Return [X, Y] of the center of cell containing provided text 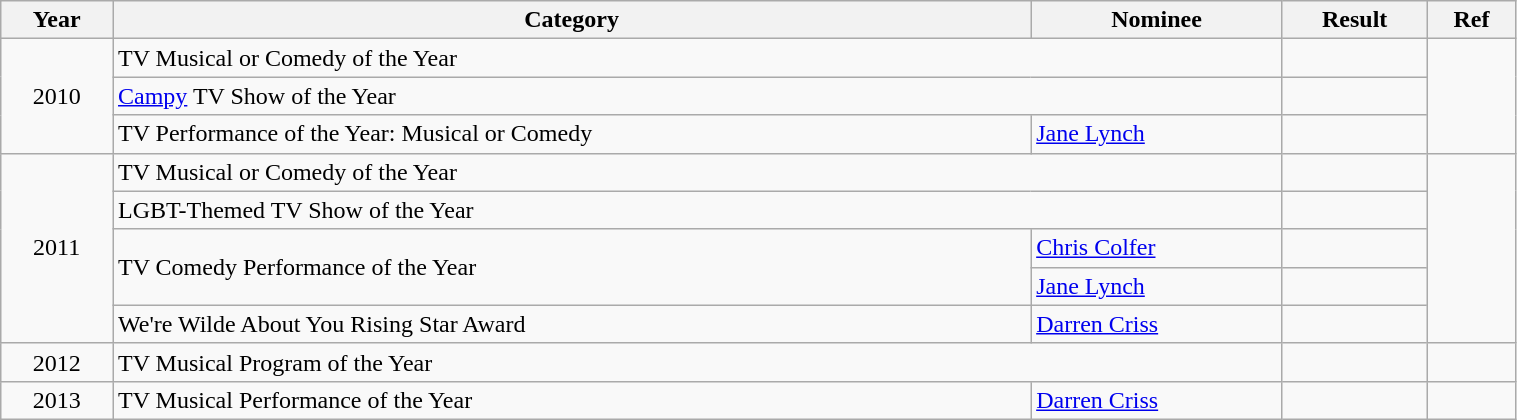
LGBT-Themed TV Show of the Year [697, 210]
2010 [57, 96]
Result [1354, 20]
TV Musical Program of the Year [697, 362]
2012 [57, 362]
TV Performance of the Year: Musical or Comedy [571, 134]
TV Comedy Performance of the Year [571, 267]
Category [571, 20]
Ref [1472, 20]
Nominee [1157, 20]
Year [57, 20]
Chris Colfer [1157, 248]
2011 [57, 248]
TV Musical Performance of the Year [571, 400]
We're Wilde About You Rising Star Award [571, 324]
2013 [57, 400]
Campy TV Show of the Year [697, 96]
